Capture the cell that displays the provided text and extract its (x, y) central coordinate. 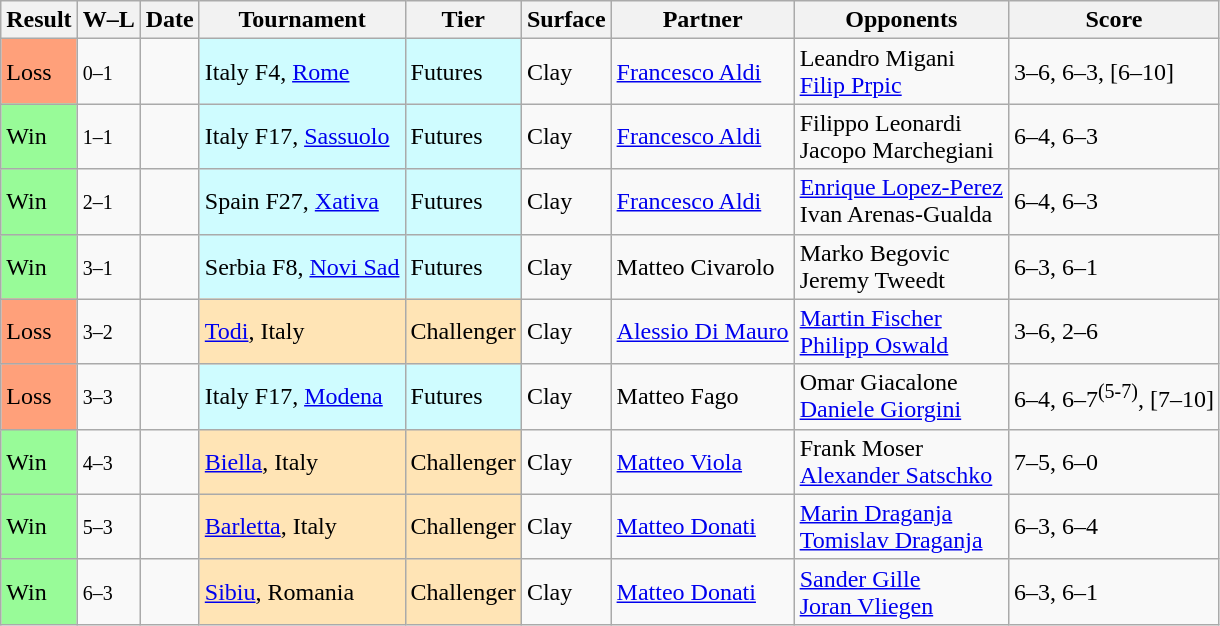
Italy F4, Rome (302, 72)
3–6, 6–3, [6–10] (1114, 72)
Leandro Migani Filip Prpic (901, 72)
Matteo Viola (702, 462)
Matteo Civarolo (702, 266)
5–3 (108, 526)
Result (39, 20)
3–3 (108, 396)
Partner (702, 20)
Serbia F8, Novi Sad (302, 266)
Marko Begovic Jeremy Tweedt (901, 266)
Spain F27, Xativa (302, 202)
3–1 (108, 266)
4–3 (108, 462)
0–1 (108, 72)
Matteo Fago (702, 396)
Biella, Italy (302, 462)
7–5, 6–0 (1114, 462)
1–1 (108, 136)
W–L (108, 20)
Marin Draganja Tomislav Draganja (901, 526)
Martin Fischer Philipp Oswald (901, 332)
6–3, 6–4 (1114, 526)
Tournament (302, 20)
Italy F17, Sassuolo (302, 136)
2–1 (108, 202)
Barletta, Italy (302, 526)
Surface (566, 20)
Alessio Di Mauro (702, 332)
Score (1114, 20)
Opponents (901, 20)
Sander Gille Joran Vliegen (901, 592)
Omar Giacalone Daniele Giorgini (901, 396)
Todi, Italy (302, 332)
Date (170, 20)
Sibiu, Romania (302, 592)
3–2 (108, 332)
Filippo Leonardi Jacopo Marchegiani (901, 136)
Enrique Lopez-Perez Ivan Arenas-Gualda (901, 202)
6–4, 6–7(5-7), [7–10] (1114, 396)
Frank Moser Alexander Satschko (901, 462)
Tier (463, 20)
Italy F17, Modena (302, 396)
3–6, 2–6 (1114, 332)
6–3 (108, 592)
